Determine the (X, Y) coordinate at the center of the cell enclosing the given text.  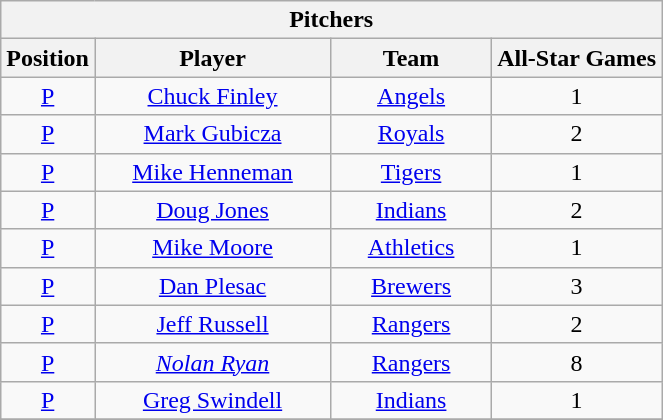
Mike Moore (212, 248)
3 (577, 286)
Greg Swindell (212, 400)
Position (48, 58)
Doug Jones (212, 210)
Nolan Ryan (212, 362)
All-Star Games (577, 58)
8 (577, 362)
Pitchers (332, 20)
Jeff Russell (212, 324)
Chuck Finley (212, 96)
Tigers (412, 172)
Player (212, 58)
Brewers (412, 286)
Team (412, 58)
Athletics (412, 248)
Royals (412, 134)
Dan Plesac (212, 286)
Mike Henneman (212, 172)
Angels (412, 96)
Mark Gubicza (212, 134)
